Pinpoint the cell where the given text exists, returning its [X, Y] midpoint coordinate. 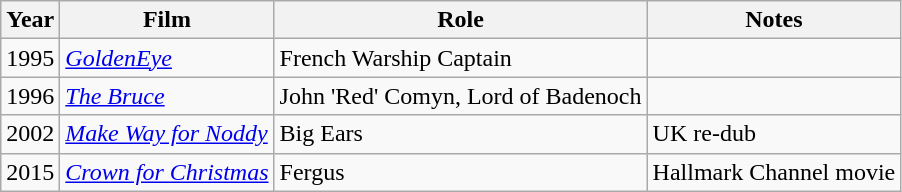
The Bruce [167, 96]
French Warship Captain [460, 58]
Year [30, 20]
Film [167, 20]
John 'Red' Comyn, Lord of Badenoch [460, 96]
Crown for Christmas [167, 172]
Notes [774, 20]
1995 [30, 58]
Big Ears [460, 134]
2015 [30, 172]
Hallmark Channel movie [774, 172]
2002 [30, 134]
Make Way for Noddy [167, 134]
Fergus [460, 172]
GoldenEye [167, 58]
UK re-dub [774, 134]
1996 [30, 96]
Role [460, 20]
